Find where the given text appears and provide that cell's center as [x, y] coordinate. 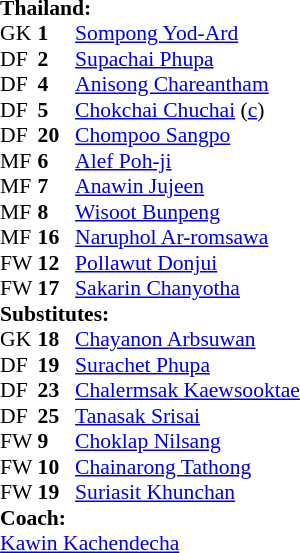
Naruphol Ar-romsawa [188, 237]
16 [57, 237]
Chompoo Sangpo [188, 135]
7 [57, 187]
10 [57, 467]
Chayanon Arbsuwan [188, 339]
20 [57, 135]
8 [57, 212]
5 [57, 110]
Wisoot Bunpeng [188, 212]
Alef Poh-ji [188, 161]
17 [57, 289]
Sompong Yod-Ard [188, 33]
Tanasak Srisai [188, 416]
12 [57, 263]
Surachet Phupa [188, 365]
Pollawut Donjui [188, 263]
Choklap Nilsang [188, 441]
Anawin Jujeen [188, 187]
18 [57, 339]
Chalermsak Kaewsooktae [188, 391]
Chainarong Tathong [188, 467]
Chokchai Chuchai (c) [188, 110]
25 [57, 416]
9 [57, 441]
6 [57, 161]
Coach: [150, 518]
4 [57, 85]
Supachai Phupa [188, 59]
Suriasit Khunchan [188, 493]
Sakarin Chanyotha [188, 289]
Anisong Chareantham [188, 85]
1 [57, 33]
23 [57, 391]
Substitutes: [150, 314]
2 [57, 59]
